Search for the cell housing the specified text and yield its (x, y) center coordinate. 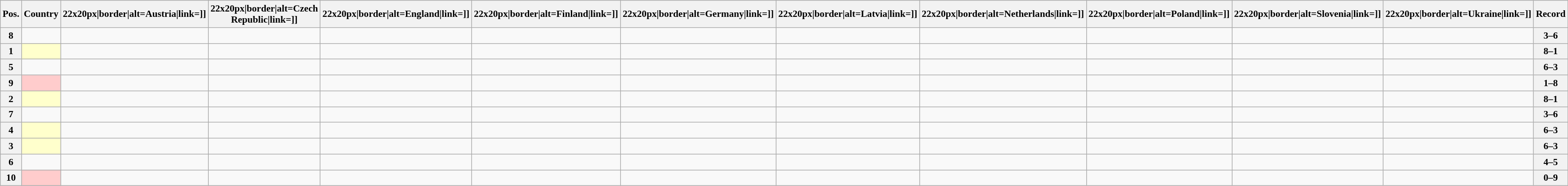
10 (11, 178)
22x20px|border|alt=Slovenia|link=]] (1308, 14)
Record (1550, 14)
3 (11, 146)
1 (11, 51)
4–5 (1550, 162)
Country (41, 14)
22x20px|border|alt=Latvia|link=]] (848, 14)
7 (11, 115)
22x20px|border|alt=Poland|link=]] (1159, 14)
8 (11, 36)
Pos. (11, 14)
0–9 (1550, 178)
22x20px|border|alt=Czech Republic|link=]] (264, 14)
22x20px|border|alt=Netherlands|link=]] (1003, 14)
22x20px|border|alt=Ukraine|link=]] (1458, 14)
22x20px|border|alt=Germany|link=]] (698, 14)
6 (11, 162)
22x20px|border|alt=England|link=]] (396, 14)
4 (11, 131)
22x20px|border|alt=Finland|link=]] (546, 14)
5 (11, 67)
22x20px|border|alt=Austria|link=]] (135, 14)
9 (11, 83)
2 (11, 99)
1–8 (1550, 83)
